Pinpoint the cell where the given text exists, returning its [x, y] midpoint coordinate. 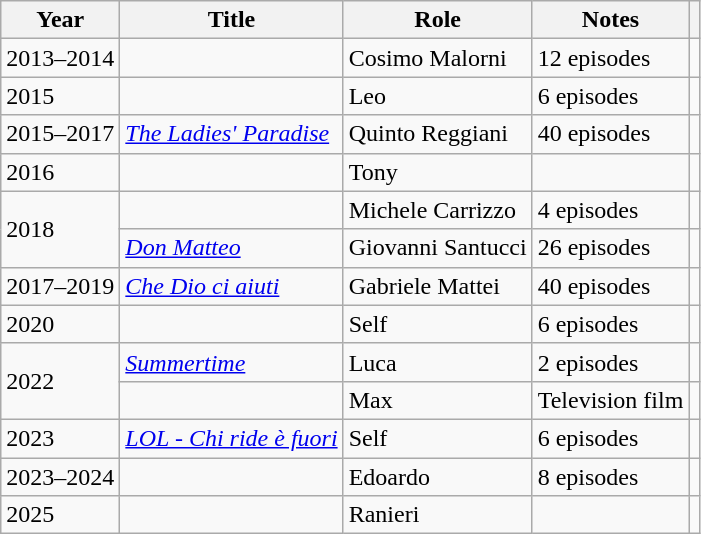
Cosimo Malorni [438, 58]
Michele Carrizzo [438, 210]
Max [438, 400]
12 episodes [610, 58]
Notes [610, 20]
Giovanni Santucci [438, 248]
2022 [60, 381]
Title [232, 20]
2020 [60, 324]
2018 [60, 229]
Role [438, 20]
2015 [60, 96]
Tony [438, 172]
Luca [438, 362]
Year [60, 20]
2023 [60, 438]
4 episodes [610, 210]
Leo [438, 96]
LOL - Chi ride è fuori [232, 438]
Edoardo [438, 477]
Che Dio ci aiuti [232, 286]
2015–2017 [60, 134]
Television film [610, 400]
2013–2014 [60, 58]
8 episodes [610, 477]
Quinto Reggiani [438, 134]
2023–2024 [60, 477]
26 episodes [610, 248]
2017–2019 [60, 286]
Summertime [232, 362]
2016 [60, 172]
Gabriele Mattei [438, 286]
2 episodes [610, 362]
Ranieri [438, 515]
Don Matteo [232, 248]
2025 [60, 515]
The Ladies' Paradise [232, 134]
